Determine the [x, y] coordinate at the center of the cell enclosing the given text.  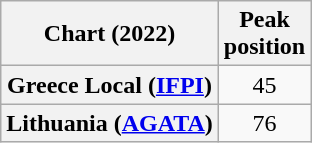
Peakposition [264, 34]
76 [264, 123]
Chart (2022) [110, 34]
Lithuania (AGATA) [110, 123]
Greece Local (IFPI) [110, 85]
45 [264, 85]
